Scan for the cell matching the given text and deliver its [x, y] coordinate at center. 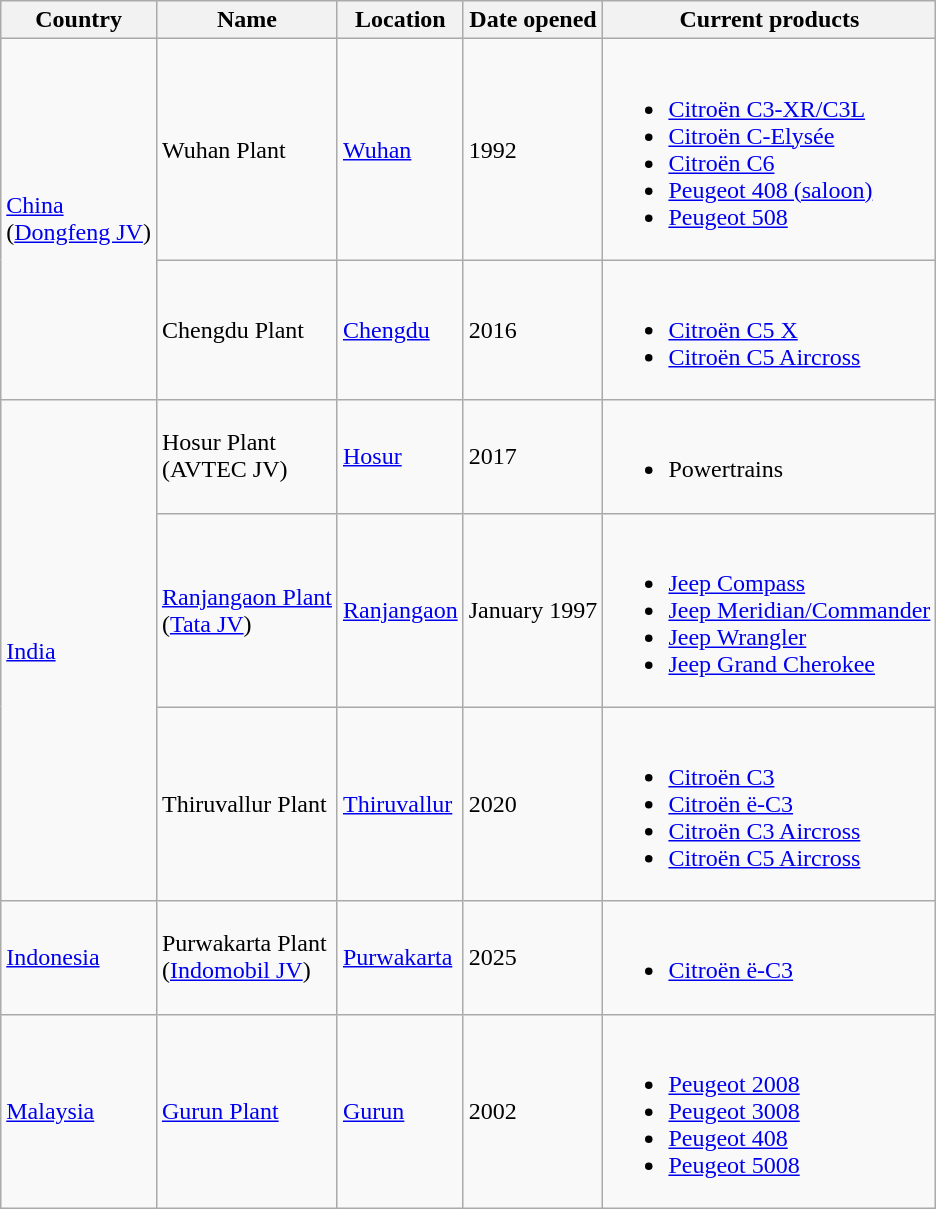
Peugeot 2008Peugeot 3008Peugeot 408Peugeot 5008 [770, 1111]
Country [79, 20]
Chengdu [400, 330]
Citroën C3-XR/C3LCitroën C-ElyséeCitroën C6Peugeot 408 (saloon)Peugeot 508 [770, 150]
Citroën C3Citroën ë-C3Citroën C3 AircrossCitroën C5 Aircross [770, 804]
Date opened [533, 20]
Citroën C5 XCitroën C5 Aircross [770, 330]
Thiruvallur Plant [246, 804]
Jeep CompassJeep Meridian/CommanderJeep WranglerJeep Grand Cherokee [770, 610]
Indonesia [79, 958]
Wuhan Plant [246, 150]
Gurun [400, 1111]
2020 [533, 804]
Ranjangaon Plant(Tata JV) [246, 610]
Name [246, 20]
Location [400, 20]
January 1997 [533, 610]
Chengdu Plant [246, 330]
Ranjangaon [400, 610]
2025 [533, 958]
2017 [533, 456]
1992 [533, 150]
Wuhan [400, 150]
Current products [770, 20]
2002 [533, 1111]
Thiruvallur [400, 804]
Hosur [400, 456]
Purwakarta Plant(Indomobil JV) [246, 958]
Purwakarta [400, 958]
Gurun Plant [246, 1111]
Citroën ë-C3 [770, 958]
Powertrains [770, 456]
2016 [533, 330]
India [79, 650]
Hosur Plant(AVTEC JV) [246, 456]
Malaysia [79, 1111]
China(Dongfeng JV) [79, 220]
